Detect which cell encompasses the target text, then output its (x, y) center coordinate. 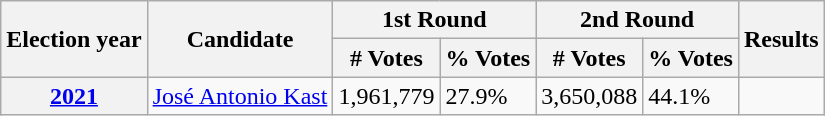
1st Round (434, 20)
2021 (74, 96)
1,961,779 (386, 96)
2nd Round (638, 20)
Election year (74, 39)
3,650,088 (590, 96)
27.9% (488, 96)
44.1% (691, 96)
José Antonio Kast (240, 96)
Results (781, 39)
Candidate (240, 39)
